Find where the given text appears and provide that cell's center as (x, y) coordinate. 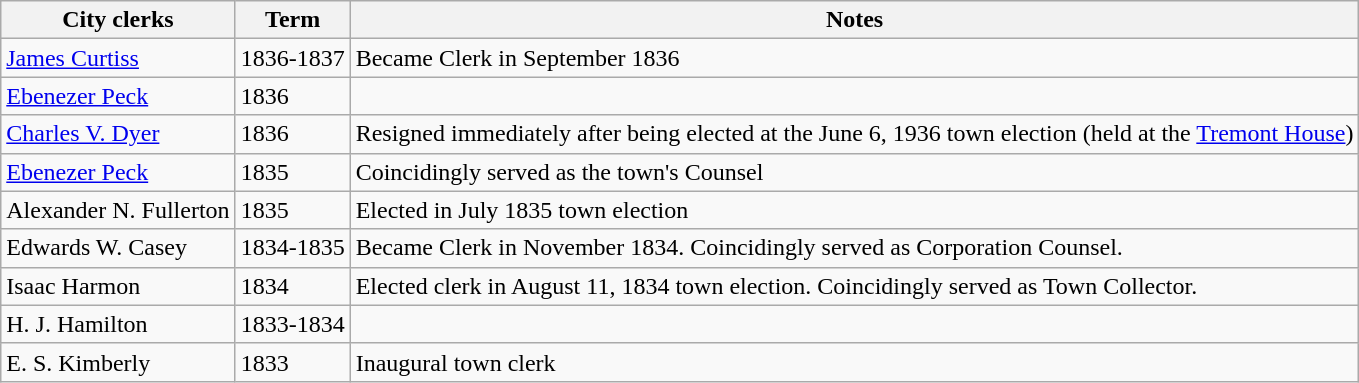
H. J. Hamilton (118, 324)
E. S. Kimberly (118, 362)
Elected clerk in August 11, 1834 town election. Coincidingly served as Town Collector. (854, 286)
1834 (292, 286)
Alexander N. Fullerton (118, 210)
Charles V. Dyer (118, 134)
1836-1837 (292, 58)
Coincidingly served as the town's Counsel (854, 172)
Notes (854, 20)
Became Clerk in September 1836 (854, 58)
City clerks (118, 20)
Resigned immediately after being elected at the June 6, 1936 town election (held at the Tremont House) (854, 134)
1833 (292, 362)
Edwards W. Casey (118, 248)
Became Clerk in November 1834. Coincidingly served as Corporation Counsel. (854, 248)
James Curtiss (118, 58)
1833-1834 (292, 324)
Term (292, 20)
Inaugural town clerk (854, 362)
Isaac Harmon (118, 286)
Elected in July 1835 town election (854, 210)
1834-1835 (292, 248)
